Provide the (x, y) coordinate of the cell's center where the given text is located.  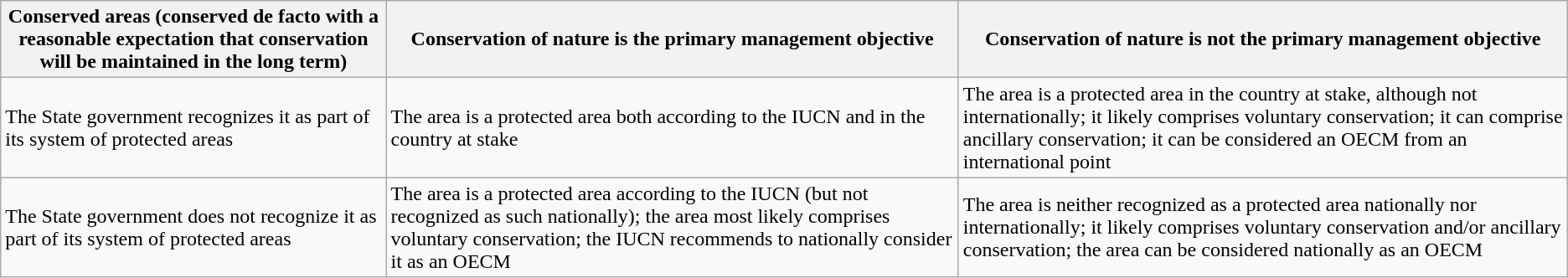
Conservation of nature is not the primary management objective (1263, 39)
Conserved areas (conserved de facto with a reasonable expectation that conservation will be maintained in the long term) (193, 39)
Conservation of nature is the primary management objective (672, 39)
The State government recognizes it as part of its system of protected areas (193, 127)
The State government does not recognize it as part of its system of protected areas (193, 228)
The area is a protected area both according to the IUCN and in the country at stake (672, 127)
